Identify which cell holds the provided text, then report its (x, y) central coordinate. 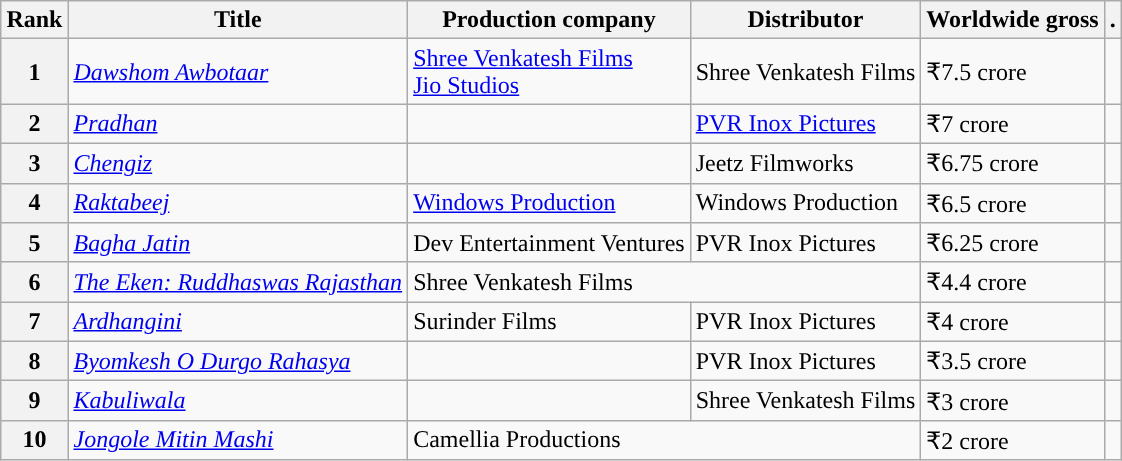
4 (34, 203)
1 (34, 72)
₹6.5 crore (1012, 203)
Distributor (806, 20)
Worldwide gross (1012, 20)
Jeetz Filmworks (806, 163)
₹4 crore (1012, 322)
Bagha Jatin (238, 243)
Jongole Mitin Mashi (238, 440)
Kabuliwala (238, 401)
8 (34, 361)
6 (34, 282)
Chengiz (238, 163)
3 (34, 163)
Dawshom Awbotaar (238, 72)
5 (34, 243)
Byomkesh O Durgo Rahasya (238, 361)
. (1112, 20)
₹3.5 crore (1012, 361)
₹6.25 crore (1012, 243)
Raktabeej (238, 203)
₹2 crore (1012, 440)
₹6.75 crore (1012, 163)
Dev Entertainment Ventures (550, 243)
Pradhan (238, 124)
10 (34, 440)
₹4.4 crore (1012, 282)
7 (34, 322)
9 (34, 401)
Surinder Films (550, 322)
Production company (550, 20)
₹7 crore (1012, 124)
Rank (34, 20)
Title (238, 20)
₹3 crore (1012, 401)
The Eken: Ruddhaswas Rajasthan (238, 282)
Camellia Productions (664, 440)
Shree Venkatesh FilmsJio Studios (550, 72)
₹7.5 crore (1012, 72)
2 (34, 124)
Ardhangini (238, 322)
